Determine the [x, y] coordinate at the center of the cell enclosing the given text.  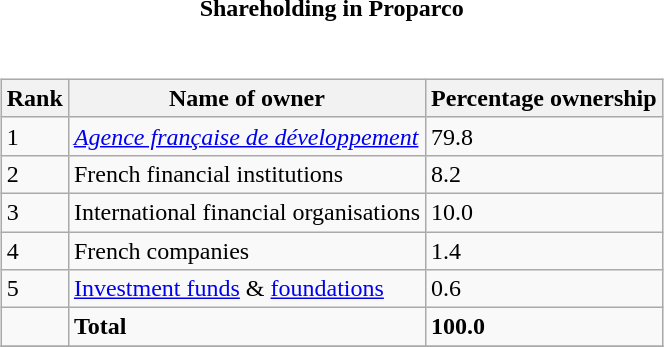
Rank [34, 98]
Total [246, 327]
79.8 [544, 136]
French companies [246, 251]
10.0 [544, 212]
1 [34, 136]
Name of owner [246, 98]
3 [34, 212]
0.6 [544, 289]
8.2 [544, 174]
International financial organisations [246, 212]
4 [34, 251]
French financial institutions [246, 174]
Percentage ownership [544, 98]
1.4 [544, 251]
100.0 [544, 327]
5 [34, 289]
2 [34, 174]
Agence française de développement [246, 136]
Investment funds & foundations [246, 289]
